Pinpoint the cell where the given text exists, returning its (X, Y) midpoint coordinate. 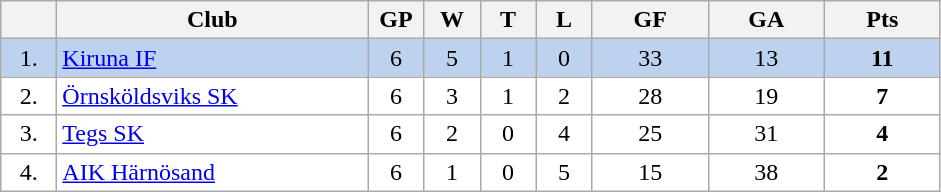
3. (29, 134)
38 (766, 172)
7 (882, 96)
31 (766, 134)
Club (212, 20)
T (508, 20)
25 (650, 134)
Örnsköldsviks SK (212, 96)
33 (650, 58)
L (564, 20)
2. (29, 96)
13 (766, 58)
19 (766, 96)
Tegs SK (212, 134)
Pts (882, 20)
Kiruna IF (212, 58)
AIK Härnösand (212, 172)
GF (650, 20)
3 (452, 96)
W (452, 20)
GA (766, 20)
28 (650, 96)
4. (29, 172)
GP (396, 20)
11 (882, 58)
15 (650, 172)
1. (29, 58)
